Return the [x, y] coordinate for the center point of the cell that contains the specified text.  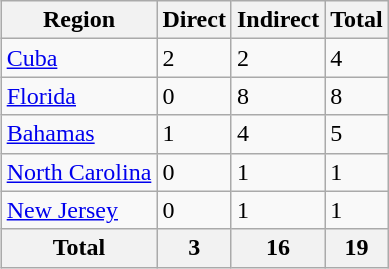
Bahamas [79, 134]
Region [79, 20]
Direct [194, 20]
New Jersey [79, 210]
Indirect [278, 20]
North Carolina [79, 172]
19 [357, 248]
Florida [79, 96]
3 [194, 248]
5 [357, 134]
Cuba [79, 58]
16 [278, 248]
